Determine the [X, Y] coordinate at the center of the cell enclosing the given text.  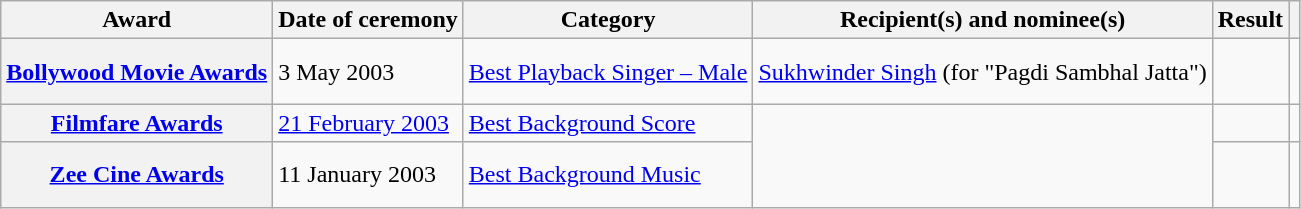
Recipient(s) and nominee(s) [982, 20]
Result [1250, 20]
21 February 2003 [368, 123]
Award [137, 20]
Bollywood Movie Awards [137, 72]
Zee Cine Awards [137, 174]
Date of ceremony [368, 20]
Best Playback Singer – Male [608, 72]
3 May 2003 [368, 72]
11 January 2003 [368, 174]
Best Background Music [608, 174]
Category [608, 20]
Sukhwinder Singh (for "Pagdi Sambhal Jatta") [982, 72]
Filmfare Awards [137, 123]
Best Background Score [608, 123]
